Locate the cell with the specified text and output its [x, y] center coordinate. 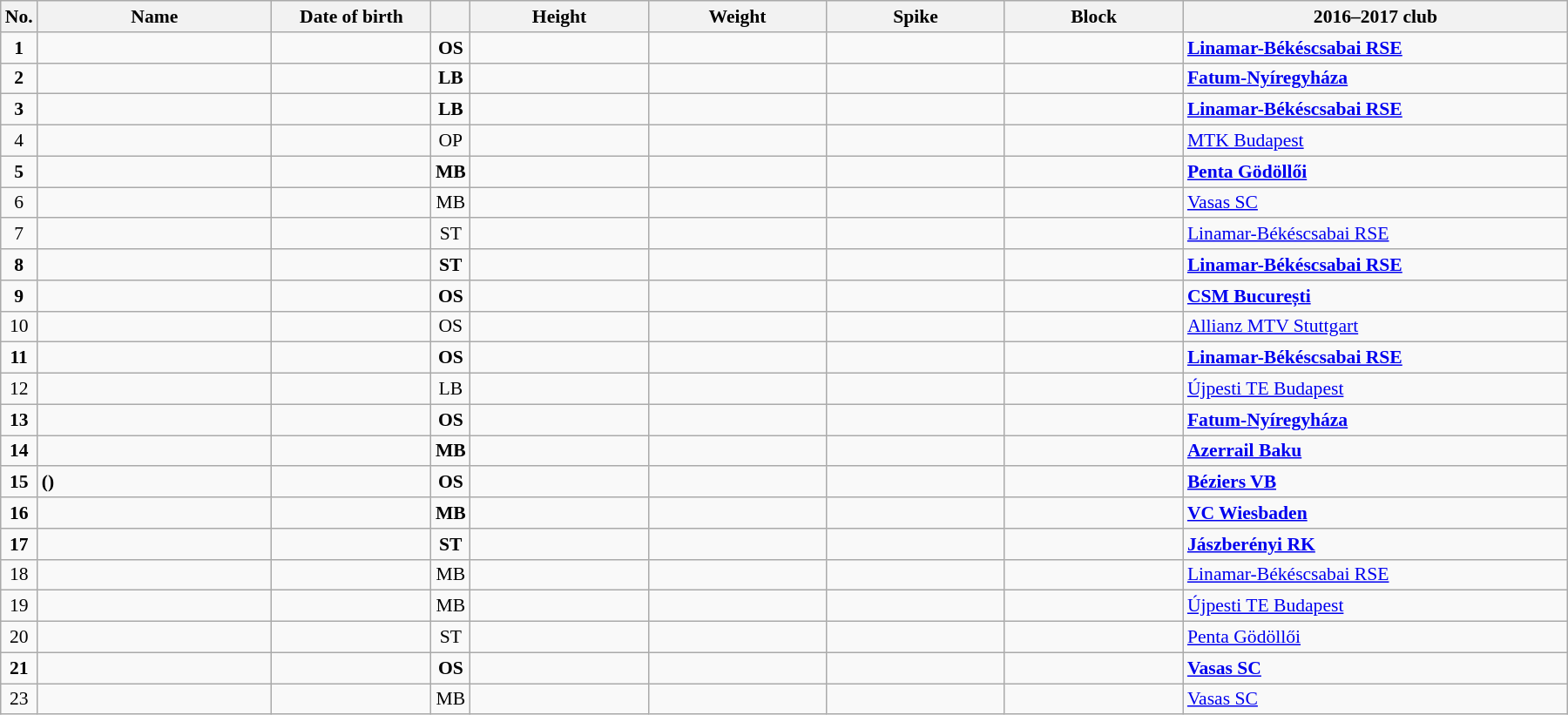
21 [19, 668]
15 [19, 482]
17 [19, 544]
Béziers VB [1375, 482]
Jászberényi RK [1375, 544]
CSM București [1375, 296]
MTK Budapest [1375, 141]
18 [19, 575]
Spike [916, 17]
9 [19, 296]
8 [19, 265]
12 [19, 389]
2016–2017 club [1375, 17]
13 [19, 420]
4 [19, 141]
Block [1094, 17]
Date of birth [352, 17]
VC Wiesbaden [1375, 513]
19 [19, 606]
No. [19, 17]
OP [451, 141]
() [155, 482]
5 [19, 172]
Name [155, 17]
Weight [737, 17]
16 [19, 513]
Allianz MTV Stuttgart [1375, 327]
7 [19, 234]
1 [19, 48]
10 [19, 327]
23 [19, 699]
6 [19, 203]
20 [19, 637]
Height [559, 17]
14 [19, 451]
Azerrail Baku [1375, 451]
2 [19, 78]
11 [19, 358]
3 [19, 110]
